Search for the cell housing the specified text and yield its (X, Y) center coordinate. 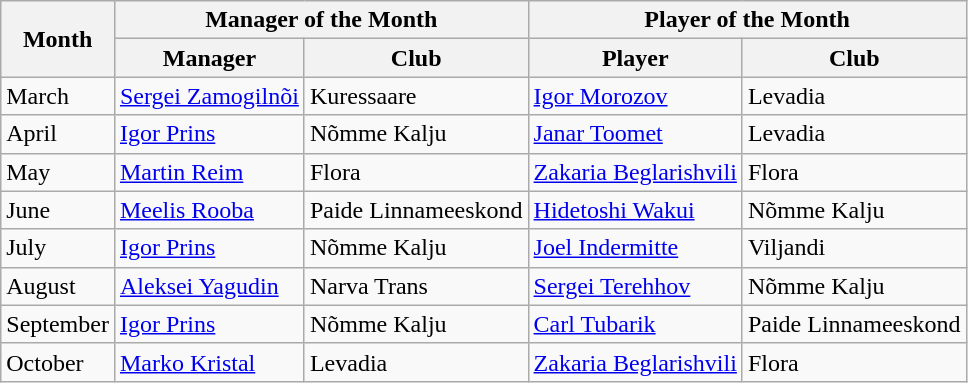
Player of the Month (747, 20)
October (58, 362)
Kuressaare (416, 96)
Viljandi (854, 248)
Sergei Terehhov (635, 286)
Carl Tubarik (635, 324)
March (58, 96)
Meelis Rooba (209, 210)
August (58, 286)
Narva Trans (416, 286)
September (58, 324)
Manager of the Month (321, 20)
Month (58, 39)
July (58, 248)
Hidetoshi Wakui (635, 210)
June (58, 210)
Sergei Zamogilnõi (209, 96)
Martin Reim (209, 172)
Janar Toomet (635, 134)
Aleksei Yagudin (209, 286)
Igor Morozov (635, 96)
Joel Indermitte (635, 248)
May (58, 172)
Marko Kristal (209, 362)
Manager (209, 58)
Player (635, 58)
April (58, 134)
